Capture the cell that displays the provided text and extract its [x, y] central coordinate. 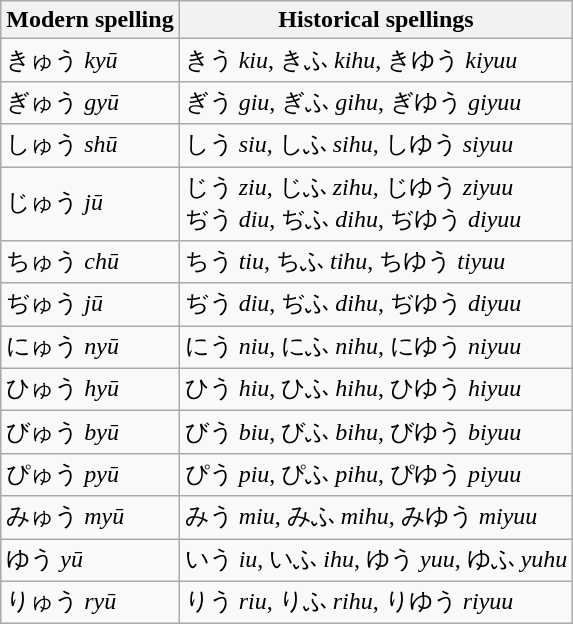
きう kiu, きふ kihu, きゆう kiyuu [376, 60]
しう siu, しふ sihu, しゆう siyuu [376, 146]
ぎう giu, ぎふ gihu, ぎゆう giyuu [376, 102]
りう riu, りふ rihu, りゆう riyuu [376, 602]
びゅう byū [90, 432]
ぢう diu, ぢふ dihu, ぢゆう diyuu [376, 304]
ちゅう chū [90, 262]
ちう tiu, ちふ tihu, ちゆう tiyuu [376, 262]
りゅう ryū [90, 602]
ぎゅう gyū [90, 102]
みう miu, みふ mihu, みゆう miyuu [376, 518]
じう ziu, じふ zihu, じゆう ziyuuぢう diu, ぢふ dihu, ぢゆう diyuu [376, 203]
にゅう nyū [90, 348]
しゅう shū [90, 146]
Historical spellings [376, 20]
じゅう jū [90, 203]
きゅう kyū [90, 60]
いう iu, いふ ihu, ゆう yuu, ゆふ yuhu [376, 560]
びう biu, びふ bihu, びゆう biyuu [376, 432]
ぴう piu, ぴふ pihu, ぴゆう piyuu [376, 474]
にう niu, にふ nihu, にゆう niyuu [376, 348]
ひゅう hyū [90, 390]
ゆう yū [90, 560]
ぴゅう pyū [90, 474]
Modern spelling [90, 20]
みゅう myū [90, 518]
ぢゅう jū [90, 304]
ひう hiu, ひふ hihu, ひゆう hiyuu [376, 390]
